Output the [x, y] coordinate of the center of the cell containing the given text.  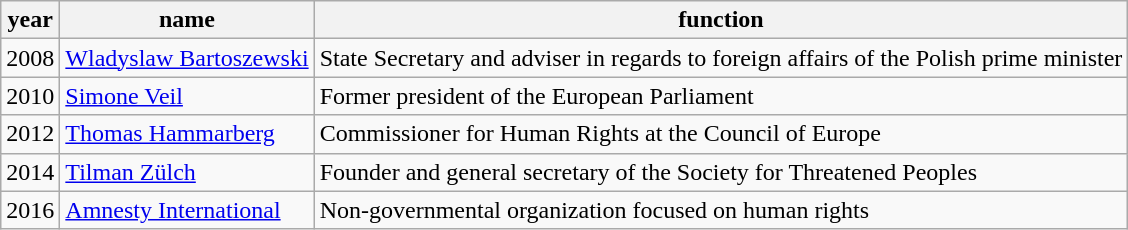
Tilman Zülch [187, 172]
2016 [30, 210]
Commissioner for Human Rights at the Council of Europe [721, 134]
Wladyslaw Bartoszewski [187, 58]
Simone Veil [187, 96]
Thomas Hammarberg [187, 134]
Founder and general secretary of the Society for Threatened Peoples [721, 172]
2010 [30, 96]
Amnesty International [187, 210]
2008 [30, 58]
Non-governmental organization focused on human rights [721, 210]
State Secretary and adviser in regards to foreign affairs of the Polish prime minister [721, 58]
2012 [30, 134]
Former president of the European Parliament [721, 96]
year [30, 20]
2014 [30, 172]
name [187, 20]
function [721, 20]
